Extract the (X, Y) coordinate from the center of the cell holding the provided text.  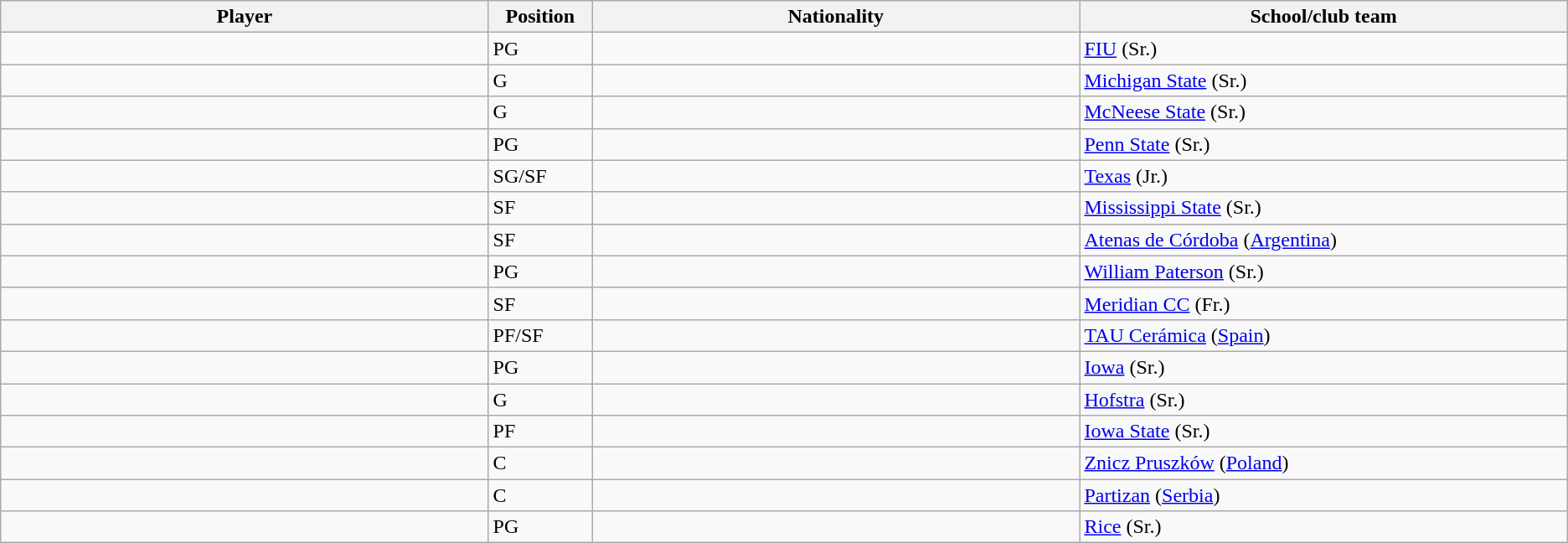
Position (540, 17)
William Paterson (Sr.) (1323, 271)
Michigan State (Sr.) (1323, 80)
FIU (Sr.) (1323, 49)
PF (540, 432)
Znicz Pruszków (Poland) (1323, 463)
McNeese State (Sr.) (1323, 112)
Meridian CC (Fr.) (1323, 303)
Nationality (836, 17)
TAU Cerámica (Spain) (1323, 335)
Texas (Jr.) (1323, 176)
Iowa State (Sr.) (1323, 432)
SG/SF (540, 176)
Iowa (Sr.) (1323, 367)
Rice (Sr.) (1323, 527)
PF/SF (540, 335)
Penn State (Sr.) (1323, 144)
Hofstra (Sr.) (1323, 400)
School/club team (1323, 17)
Player (245, 17)
Atenas de Córdoba (Argentina) (1323, 240)
Mississippi State (Sr.) (1323, 208)
Partizan (Serbia) (1323, 495)
